Identify which cell holds the provided text, then report its [X, Y] central coordinate. 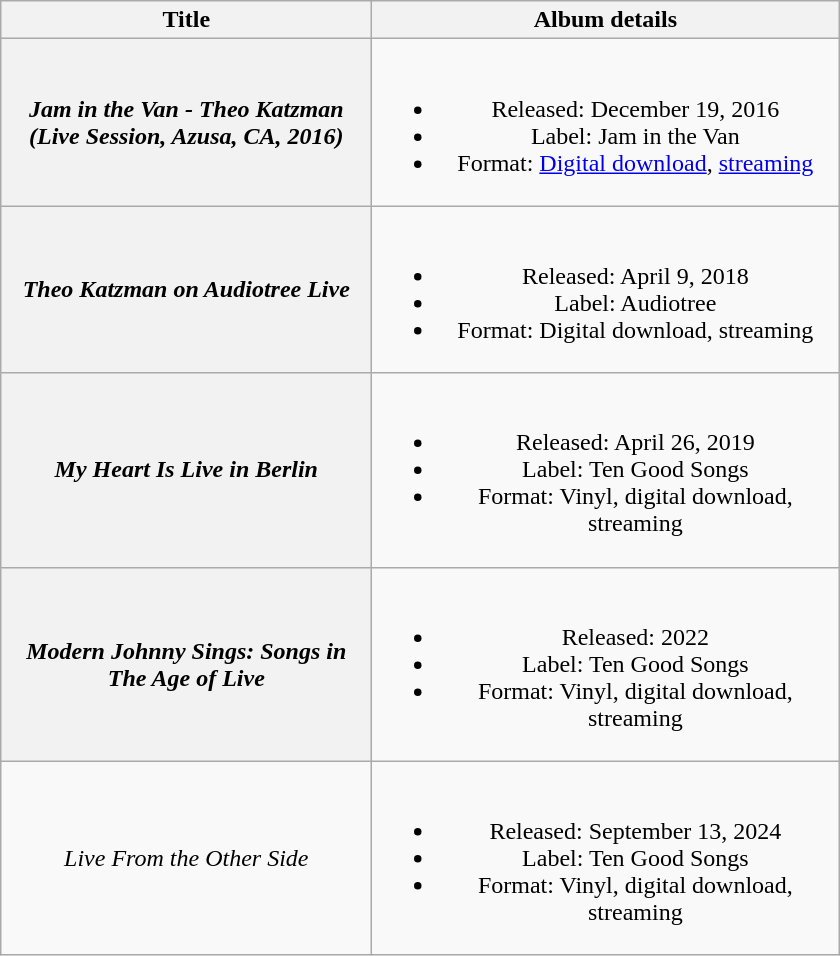
Modern Johnny Sings: Songs in The Age of Live [186, 664]
Title [186, 20]
Live From the Other Side [186, 858]
Released: April 9, 2018Label: AudiotreeFormat: Digital download, streaming [606, 290]
Released: September 13, 2024Label: Ten Good SongsFormat: Vinyl, digital download, streaming [606, 858]
Released: April 26, 2019Label: Ten Good SongsFormat: Vinyl, digital download, streaming [606, 470]
My Heart Is Live in Berlin [186, 470]
Theo Katzman on Audiotree Live [186, 290]
Album details [606, 20]
Jam in the Van - Theo Katzman (Live Session, Azusa, CA, 2016) [186, 122]
Released: December 19, 2016Label: Jam in the VanFormat: Digital download, streaming [606, 122]
Released: 2022Label: Ten Good SongsFormat: Vinyl, digital download, streaming [606, 664]
